Scan for the cell matching the given text and deliver its (X, Y) coordinate at center. 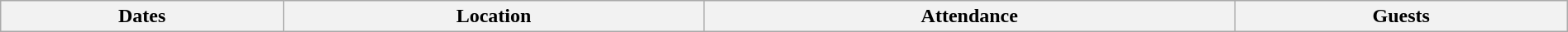
Location (495, 16)
Dates (142, 16)
Attendance (969, 16)
Guests (1401, 16)
